Output the [x, y] coordinate of the center of the cell containing the given text.  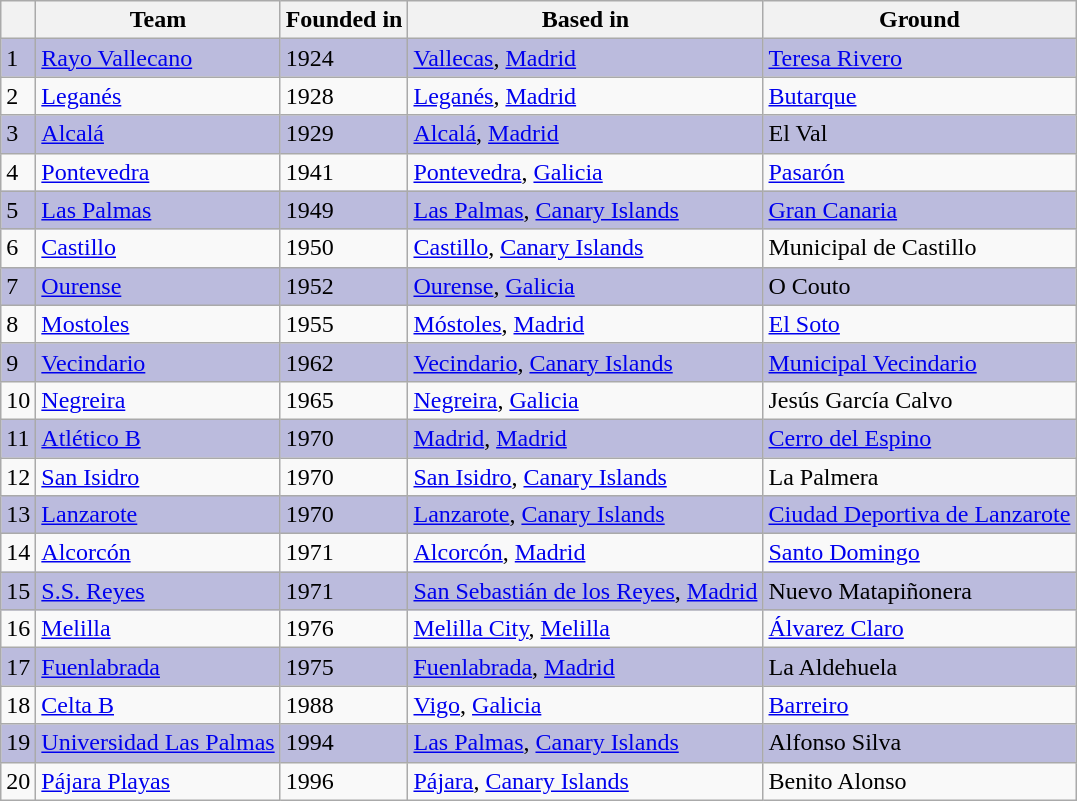
Gran Canaria [920, 210]
19 [18, 743]
13 [18, 515]
Vecindario, Canary Islands [586, 362]
Fuenlabrada, Madrid [586, 667]
Castillo [158, 248]
1950 [344, 248]
16 [18, 629]
Alcalá, Madrid [586, 134]
Santo Domingo [920, 553]
Melilla [158, 629]
5 [18, 210]
Vigo, Galicia [586, 705]
Lanzarote [158, 515]
1988 [344, 705]
Lanzarote, Canary Islands [586, 515]
Mostoles [158, 324]
15 [18, 591]
1928 [344, 96]
20 [18, 781]
1996 [344, 781]
Pontevedra, Galicia [586, 172]
Negreira [158, 400]
Benito Alonso [920, 781]
Jesús García Calvo [920, 400]
Cerro del Espino [920, 438]
Founded in [344, 20]
Álvarez Claro [920, 629]
1965 [344, 400]
Ciudad Deportiva de Lanzarote [920, 515]
1924 [344, 58]
Pájara, Canary Islands [586, 781]
9 [18, 362]
Ground [920, 20]
San Sebastián de los Reyes, Madrid [586, 591]
1941 [344, 172]
Vallecas, Madrid [586, 58]
1955 [344, 324]
Alcorcón [158, 553]
Melilla City, Melilla [586, 629]
1949 [344, 210]
Alcalá [158, 134]
Alcorcón, Madrid [586, 553]
1952 [344, 286]
Municipal de Castillo [920, 248]
2 [18, 96]
Leganés [158, 96]
Fuenlabrada [158, 667]
Pontevedra [158, 172]
Leganés, Madrid [586, 96]
1976 [344, 629]
Alfonso Silva [920, 743]
Based in [586, 20]
12 [18, 477]
1962 [344, 362]
La Palmera [920, 477]
Móstoles, Madrid [586, 324]
S.S. Reyes [158, 591]
Barreiro [920, 705]
6 [18, 248]
Madrid, Madrid [586, 438]
El Val [920, 134]
1975 [344, 667]
San Isidro [158, 477]
10 [18, 400]
Butarque [920, 96]
Rayo Vallecano [158, 58]
San Isidro, Canary Islands [586, 477]
O Couto [920, 286]
Las Palmas [158, 210]
Nuevo Matapiñonera [920, 591]
17 [18, 667]
Atlético B [158, 438]
8 [18, 324]
7 [18, 286]
1929 [344, 134]
Pájara Playas [158, 781]
3 [18, 134]
Teresa Rivero [920, 58]
Ourense [158, 286]
Castillo, Canary Islands [586, 248]
Vecindario [158, 362]
Pasarón [920, 172]
El Soto [920, 324]
Universidad Las Palmas [158, 743]
18 [18, 705]
Municipal Vecindario [920, 362]
Team [158, 20]
Ourense, Galicia [586, 286]
14 [18, 553]
Negreira, Galicia [586, 400]
1994 [344, 743]
La Aldehuela [920, 667]
Celta B [158, 705]
4 [18, 172]
1 [18, 58]
11 [18, 438]
